Find where the given text appears and provide that cell's center as (X, Y) coordinate. 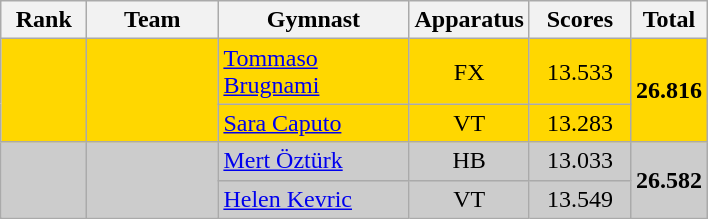
Helen Kevric (314, 199)
Total (668, 20)
26.816 (668, 90)
Sara Caputo (314, 123)
HB (469, 161)
Tommaso Brugnami (314, 72)
13.033 (580, 161)
Rank (44, 20)
Mert Öztürk (314, 161)
FX (469, 72)
26.582 (668, 180)
13.533 (580, 72)
Scores (580, 20)
13.283 (580, 123)
13.549 (580, 199)
Gymnast (314, 20)
Apparatus (469, 20)
Team (152, 20)
